Determine the (X, Y) coordinate at the center of the cell enclosing the given text.  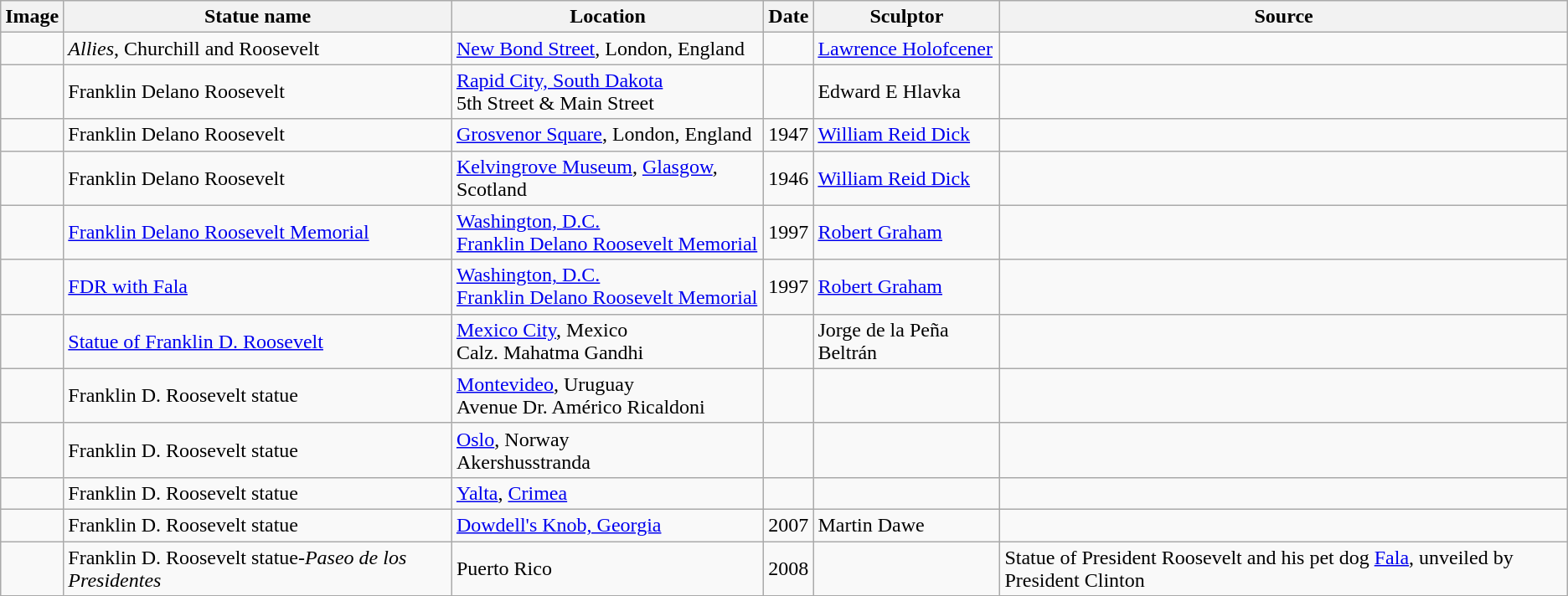
FDR with Fala (258, 286)
Rapid City, South Dakota5th Street & Main Street (607, 92)
Allies, Churchill and Roosevelt (258, 49)
Franklin D. Roosevelt statue-Paseo de los Presidentes (258, 568)
Dowdell's Knob, Georgia (607, 525)
Oslo, NorwayAkershusstranda (607, 450)
Statue of Franklin D. Roosevelt (258, 342)
1947 (789, 135)
Sculptor (906, 17)
Source (1283, 17)
Image (32, 17)
Franklin Delano Roosevelt Memorial (258, 233)
Edward E Hlavka (906, 92)
2007 (789, 525)
Grosvenor Square, London, England (607, 135)
2008 (789, 568)
Martin Dawe (906, 525)
Lawrence Holofcener (906, 49)
Kelvingrove Museum, Glasgow, Scotland (607, 177)
Montevideo, UruguayAvenue Dr. Américo Ricaldoni (607, 395)
1946 (789, 177)
Date (789, 17)
Statue of President Roosevelt and his pet dog Fala, unveiled by President Clinton (1283, 568)
New Bond Street, London, England (607, 49)
Location (607, 17)
Statue name (258, 17)
Yalta, Crimea (607, 493)
Puerto Rico (607, 568)
Mexico City, MexicoCalz. Mahatma Gandhi (607, 342)
Jorge de la Peña Beltrán (906, 342)
